Pinpoint the cell where the given text exists, returning its [X, Y] midpoint coordinate. 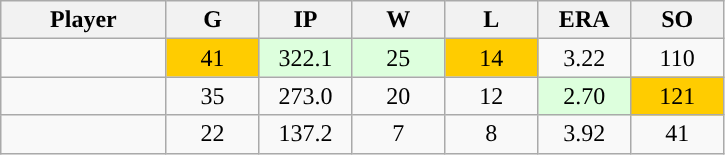
3.22 [584, 58]
L [492, 20]
14 [492, 58]
Player [84, 20]
273.0 [306, 96]
22 [212, 134]
8 [492, 134]
12 [492, 96]
3.92 [584, 134]
ERA [584, 20]
121 [678, 96]
W [398, 20]
7 [398, 134]
137.2 [306, 134]
G [212, 20]
110 [678, 58]
20 [398, 96]
25 [398, 58]
2.70 [584, 96]
SO [678, 20]
IP [306, 20]
35 [212, 96]
322.1 [306, 58]
